Return [x, y] of the center of cell containing provided text 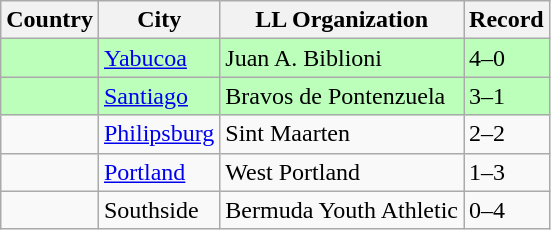
3–1 [507, 96]
1–3 [507, 172]
Portland [158, 172]
Country [50, 20]
Bravos de Pontenzuela [342, 96]
Sint Maarten [342, 134]
West Portland [342, 172]
2–2 [507, 134]
Juan A. Biblioni [342, 58]
Philipsburg [158, 134]
Santiago [158, 96]
Bermuda Youth Athletic [342, 210]
0–4 [507, 210]
Southside [158, 210]
LL Organization [342, 20]
City [158, 20]
4–0 [507, 58]
Record [507, 20]
Yabucoa [158, 58]
